Extract the (X, Y) coordinate from the center of the cell holding the provided text.  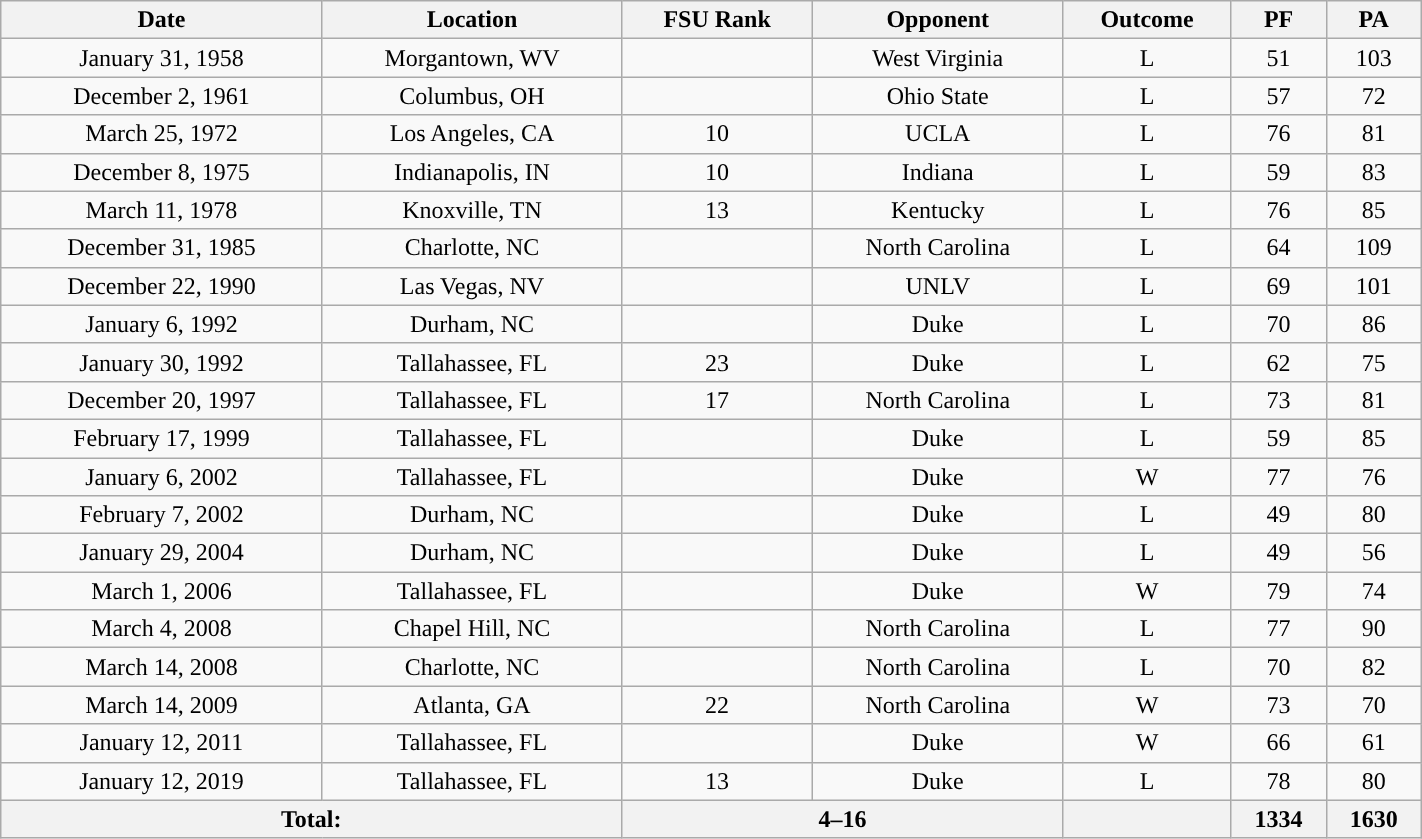
West Virginia (938, 58)
66 (1278, 743)
Total: (312, 819)
January 12, 2011 (162, 743)
January 6, 1992 (162, 324)
March 11, 1978 (162, 210)
69 (1278, 286)
1630 (1374, 819)
December 8, 1975 (162, 172)
62 (1278, 362)
61 (1374, 743)
December 20, 1997 (162, 400)
22 (718, 705)
Las Vegas, NV (472, 286)
51 (1278, 58)
February 17, 1999 (162, 438)
72 (1374, 96)
Indiana (938, 172)
Atlanta, GA (472, 705)
January 29, 2004 (162, 553)
February 7, 2002 (162, 515)
23 (718, 362)
Ohio State (938, 96)
109 (1374, 248)
82 (1374, 667)
Date (162, 20)
PA (1374, 20)
17 (718, 400)
December 2, 1961 (162, 96)
Knoxville, TN (472, 210)
Kentucky (938, 210)
Opponent (938, 20)
PF (1278, 20)
57 (1278, 96)
79 (1278, 591)
Location (472, 20)
78 (1278, 781)
4–16 (842, 819)
FSU Rank (718, 20)
March 25, 1972 (162, 134)
March 14, 2008 (162, 667)
March 14, 2009 (162, 705)
Los Angeles, CA (472, 134)
January 31, 1958 (162, 58)
January 6, 2002 (162, 477)
January 12, 2019 (162, 781)
UCLA (938, 134)
75 (1374, 362)
56 (1374, 553)
74 (1374, 591)
1334 (1278, 819)
Morgantown, WV (472, 58)
Chapel Hill, NC (472, 629)
101 (1374, 286)
Outcome (1147, 20)
March 1, 2006 (162, 591)
Indianapolis, IN (472, 172)
83 (1374, 172)
January 30, 1992 (162, 362)
64 (1278, 248)
103 (1374, 58)
86 (1374, 324)
March 4, 2008 (162, 629)
December 22, 1990 (162, 286)
UNLV (938, 286)
90 (1374, 629)
Columbus, OH (472, 96)
December 31, 1985 (162, 248)
